Return the [x, y] coordinate for the center point of the cell that contains the specified text.  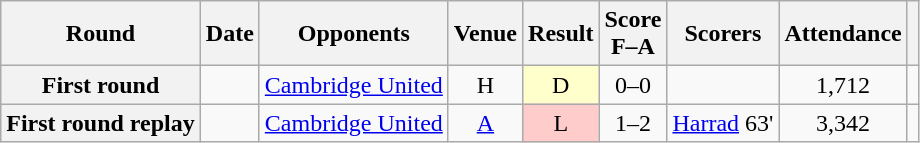
Attendance [843, 34]
ScoreF–A [633, 34]
Result [561, 34]
First round replay [101, 123]
A [485, 123]
D [561, 85]
H [485, 85]
3,342 [843, 123]
1–2 [633, 123]
0–0 [633, 85]
First round [101, 85]
Harrad 63' [723, 123]
Date [230, 34]
1,712 [843, 85]
Scorers [723, 34]
Opponents [354, 34]
Round [101, 34]
Venue [485, 34]
L [561, 123]
